Return [x, y] of the center of cell containing provided text 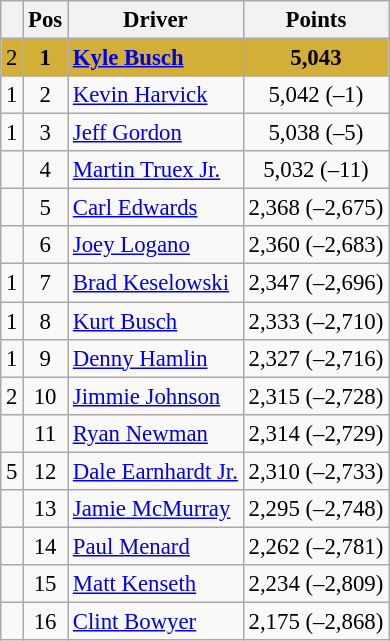
2,315 (–2,728) [316, 396]
Martin Truex Jr. [156, 170]
2,333 (–2,710) [316, 321]
16 [46, 621]
Kurt Busch [156, 321]
2,262 (–2,781) [316, 546]
5,043 [316, 58]
Ryan Newman [156, 433]
3 [46, 133]
2,175 (–2,868) [316, 621]
Joey Logano [156, 245]
10 [46, 396]
Brad Keselowski [156, 283]
Driver [156, 20]
15 [46, 584]
Jamie McMurray [156, 509]
5,032 (–11) [316, 170]
12 [46, 471]
Pos [46, 20]
14 [46, 546]
Carl Edwards [156, 208]
Points [316, 20]
Paul Menard [156, 546]
2,347 (–2,696) [316, 283]
Jimmie Johnson [156, 396]
Denny Hamlin [156, 358]
Dale Earnhardt Jr. [156, 471]
2,310 (–2,733) [316, 471]
Clint Bowyer [156, 621]
2,295 (–2,748) [316, 509]
2,234 (–2,809) [316, 584]
Kevin Harvick [156, 95]
2,327 (–2,716) [316, 358]
6 [46, 245]
2,368 (–2,675) [316, 208]
4 [46, 170]
5,042 (–1) [316, 95]
Jeff Gordon [156, 133]
8 [46, 321]
13 [46, 509]
9 [46, 358]
5,038 (–5) [316, 133]
11 [46, 433]
Kyle Busch [156, 58]
Matt Kenseth [156, 584]
7 [46, 283]
2,314 (–2,729) [316, 433]
2,360 (–2,683) [316, 245]
